Output the (X, Y) coordinate of the center of the cell containing the given text.  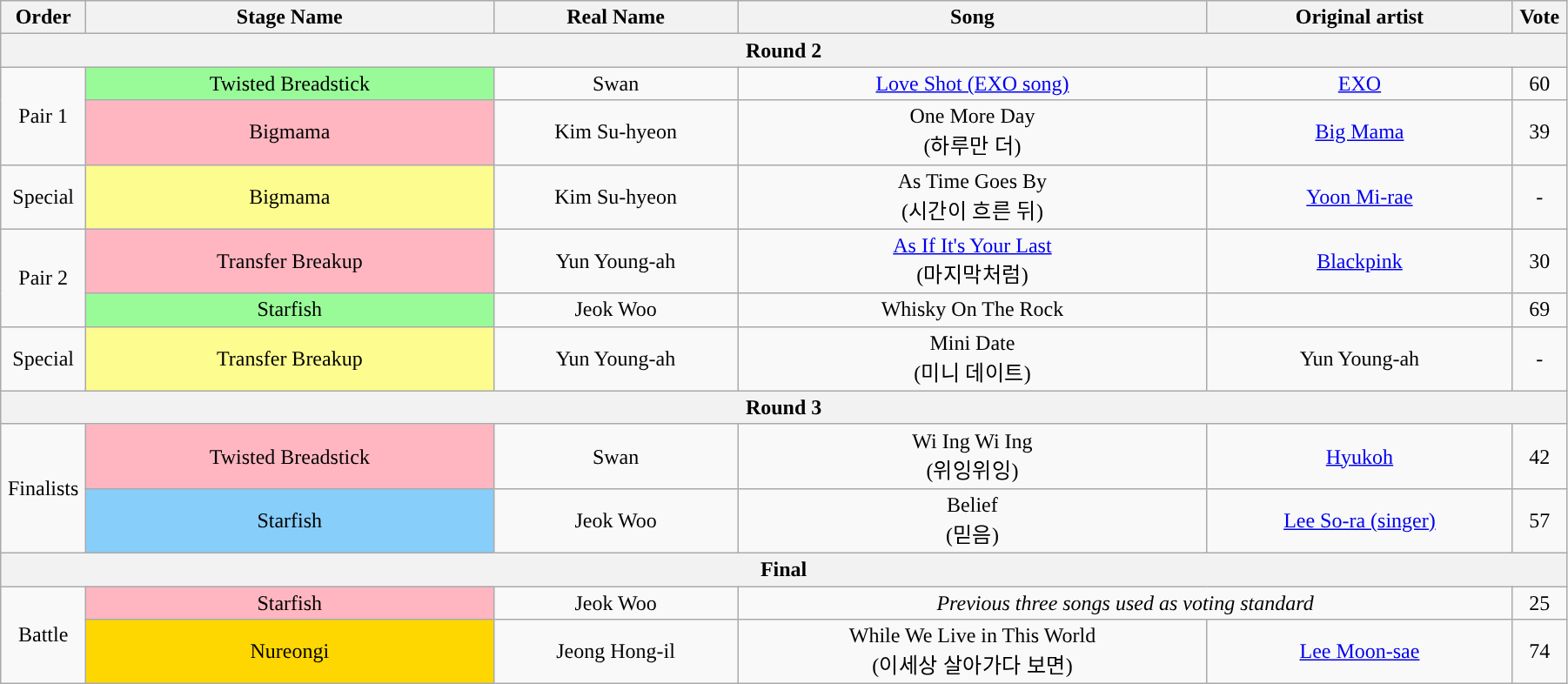
Final (784, 569)
Nureongi (290, 652)
Pair 1 (44, 116)
Belief(믿음) (973, 520)
Yoon Mi-rae (1359, 197)
Previous three songs used as voting standard (1125, 603)
Jeong Hong-il (616, 652)
25 (1539, 603)
Stage Name (290, 17)
As Time Goes By(시간이 흐른 뒤) (973, 197)
As If It's Your Last(마지막처럼) (973, 261)
30 (1539, 261)
Song (973, 17)
Pair 2 (44, 278)
42 (1539, 456)
Hyukoh (1359, 456)
EXO (1359, 84)
Round 3 (784, 407)
69 (1539, 310)
Big Mama (1359, 132)
While We Live in This World(이세상 살아가다 보면) (973, 652)
74 (1539, 652)
Love Shot (EXO song) (973, 84)
Wi Ing Wi Ing(위잉위잉) (973, 456)
Order (44, 17)
39 (1539, 132)
Mini Date(미니 데이트) (973, 359)
Battle (44, 635)
Whisky On The Rock (973, 310)
One More Day(하루만 더) (973, 132)
Round 2 (784, 50)
Lee Moon-sae (1359, 652)
Vote (1539, 17)
Blackpink (1359, 261)
Lee So-ra (singer) (1359, 520)
Original artist (1359, 17)
60 (1539, 84)
Real Name (616, 17)
57 (1539, 520)
Finalists (44, 488)
